From the cell containing the given text, extract its center point as (X, Y) coordinate. 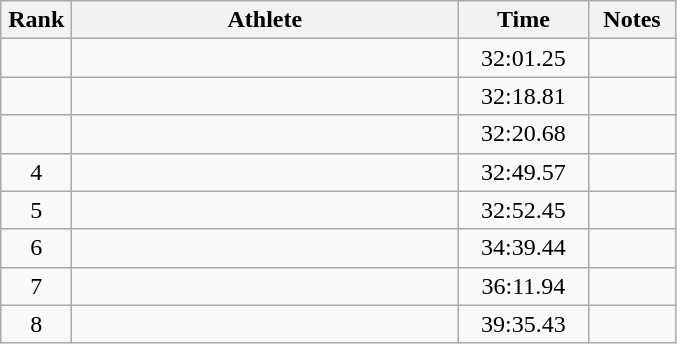
4 (36, 172)
Time (524, 20)
36:11.94 (524, 286)
32:01.25 (524, 58)
32:52.45 (524, 210)
6 (36, 248)
5 (36, 210)
7 (36, 286)
Notes (632, 20)
Athlete (265, 20)
39:35.43 (524, 324)
34:39.44 (524, 248)
8 (36, 324)
Rank (36, 20)
32:20.68 (524, 134)
32:18.81 (524, 96)
32:49.57 (524, 172)
